Find where the given text appears and provide that cell's center as (X, Y) coordinate. 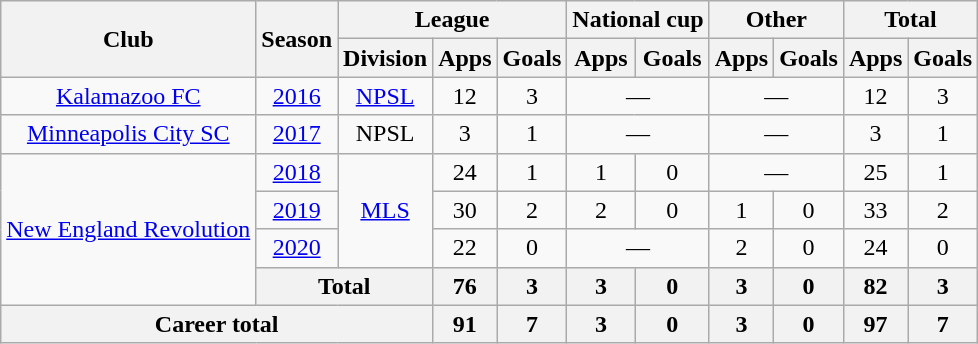
2017 (297, 134)
New England Revolution (128, 229)
2018 (297, 172)
Season (297, 39)
2020 (297, 248)
Club (128, 39)
2016 (297, 96)
Kalamazoo FC (128, 96)
25 (875, 172)
22 (465, 248)
Career total (217, 324)
97 (875, 324)
Minneapolis City SC (128, 134)
2019 (297, 210)
National cup (638, 20)
33 (875, 210)
League (452, 20)
91 (465, 324)
Division (386, 58)
MLS (386, 210)
76 (465, 286)
Other (776, 20)
30 (465, 210)
82 (875, 286)
